Find where the given text appears and provide that cell's center as [x, y] coordinate. 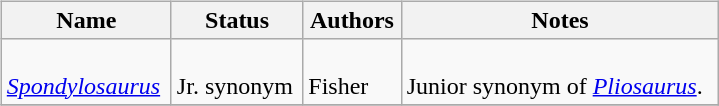
Jr. synonym [236, 72]
Fisher [346, 72]
Status [236, 20]
Notes [560, 20]
Authors [352, 20]
Spondylosaurus [86, 72]
Name [86, 20]
Junior synonym of Pliosaurus. [560, 72]
